Identify which cell holds the provided text, then report its (X, Y) central coordinate. 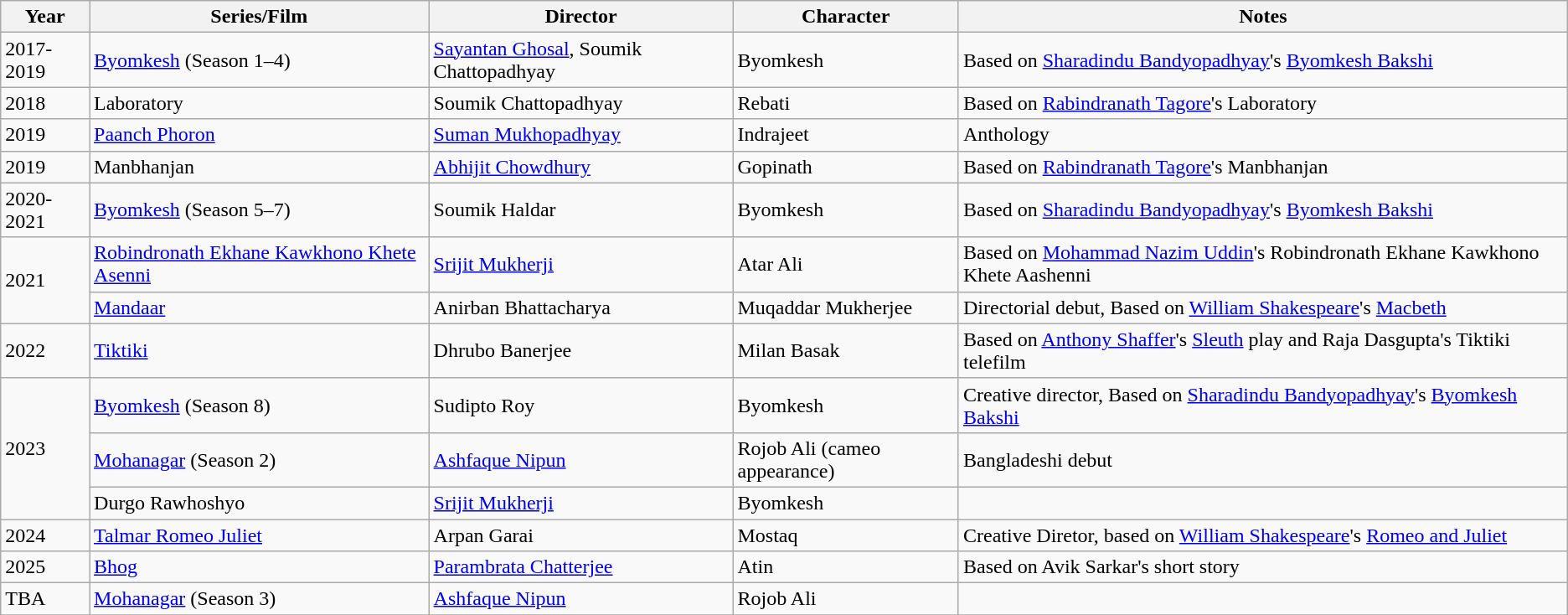
Anirban Bhattacharya (581, 307)
Rebati (846, 103)
Robindronath Ekhane Kawkhono Khete Asenni (260, 265)
Creative director, Based on Sharadindu Bandyopadhyay's Byomkesh Bakshi (1263, 406)
Creative Diretor, based on William Shakespeare's Romeo and Juliet (1263, 535)
Tiktiki (260, 350)
Sayantan Ghosal, Soumik Chattopadhyay (581, 60)
Muqaddar Mukherjee (846, 307)
Paanch Phoron (260, 135)
Based on Avik Sarkar's short story (1263, 567)
Based on Mohammad Nazim Uddin's Robindronath Ekhane Kawkhono Khete Aashenni (1263, 265)
Mandaar (260, 307)
Character (846, 17)
2018 (45, 103)
Dhrubo Banerjee (581, 350)
Byomkesh (Season 5–7) (260, 209)
Bangladeshi debut (1263, 459)
Series/Film (260, 17)
Directorial debut, Based on William Shakespeare's Macbeth (1263, 307)
Based on Rabindranath Tagore's Manbhanjan (1263, 167)
Atin (846, 567)
Anthology (1263, 135)
Atar Ali (846, 265)
Sudipto Roy (581, 406)
Soumik Haldar (581, 209)
Rojob Ali (cameo appearance) (846, 459)
Rojob Ali (846, 599)
Parambrata Chatterjee (581, 567)
Based on Anthony Shaffer's Sleuth play and Raja Dasgupta's Tiktiki telefilm (1263, 350)
Milan Basak (846, 350)
Byomkesh (Season 8) (260, 406)
2022 (45, 350)
Based on Rabindranath Tagore's Laboratory (1263, 103)
Talmar Romeo Juliet (260, 535)
Notes (1263, 17)
TBA (45, 599)
Durgo Rawhoshyo (260, 503)
Year (45, 17)
Director (581, 17)
Laboratory (260, 103)
Indrajeet (846, 135)
Manbhanjan (260, 167)
Bhog (260, 567)
2020-2021 (45, 209)
Soumik Chattopadhyay (581, 103)
Mohanagar (Season 2) (260, 459)
Suman Mukhopadhyay (581, 135)
Gopinath (846, 167)
2021 (45, 280)
Abhijit Chowdhury (581, 167)
2017-2019 (45, 60)
Mohanagar (Season 3) (260, 599)
2024 (45, 535)
Mostaq (846, 535)
2025 (45, 567)
2023 (45, 448)
Arpan Garai (581, 535)
Byomkesh (Season 1–4) (260, 60)
